Scan for the cell matching the given text and deliver its [x, y] coordinate at center. 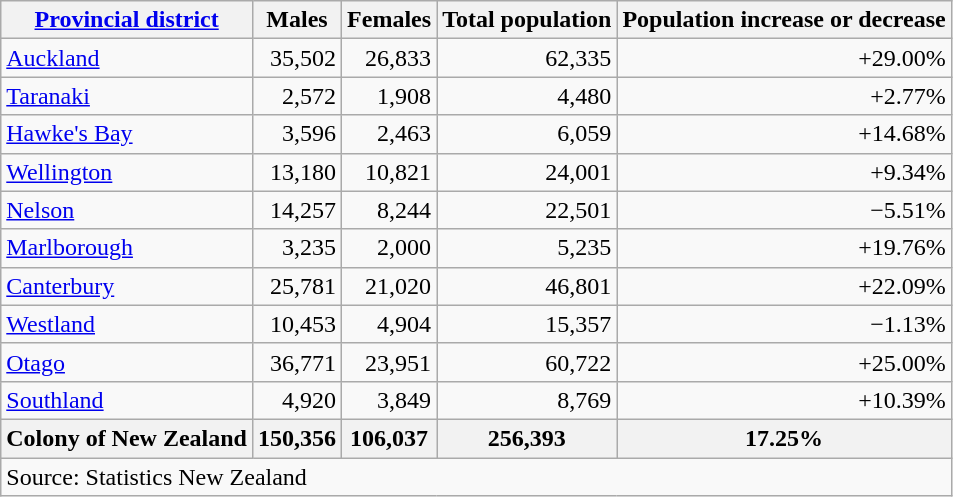
−1.13% [784, 324]
Males [296, 20]
15,357 [527, 324]
+22.09% [784, 286]
Marlborough [127, 248]
Population increase or decrease [784, 20]
Nelson [127, 210]
Provincial district [127, 20]
+14.68% [784, 134]
3,849 [390, 400]
Source: Statistics New Zealand [476, 477]
+2.77% [784, 96]
10,453 [296, 324]
−5.51% [784, 210]
22,501 [527, 210]
6,059 [527, 134]
4,480 [527, 96]
1,908 [390, 96]
Taranaki [127, 96]
13,180 [296, 172]
2,572 [296, 96]
Canterbury [127, 286]
2,463 [390, 134]
Total population [527, 20]
5,235 [527, 248]
24,001 [527, 172]
10,821 [390, 172]
60,722 [527, 362]
26,833 [390, 58]
+29.00% [784, 58]
4,904 [390, 324]
62,335 [527, 58]
21,020 [390, 286]
256,393 [527, 438]
3,596 [296, 134]
Wellington [127, 172]
+10.39% [784, 400]
46,801 [527, 286]
+19.76% [784, 248]
Hawke's Bay [127, 134]
+9.34% [784, 172]
35,502 [296, 58]
Females [390, 20]
3,235 [296, 248]
150,356 [296, 438]
14,257 [296, 210]
Colony of New Zealand [127, 438]
36,771 [296, 362]
25,781 [296, 286]
Otago [127, 362]
23,951 [390, 362]
Southland [127, 400]
17.25% [784, 438]
8,244 [390, 210]
+25.00% [784, 362]
4,920 [296, 400]
8,769 [527, 400]
106,037 [390, 438]
2,000 [390, 248]
Auckland [127, 58]
Westland [127, 324]
